Return the [X, Y] coordinate for the center point of the cell that contains the specified text.  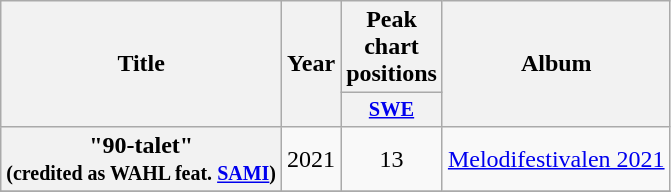
Title [142, 64]
Album [556, 64]
"90-talet"(credited as WAHL feat. SAMI) [142, 158]
Year [312, 64]
13 [392, 158]
SWE [392, 110]
Peak chart positions [392, 47]
Melodifestivalen 2021 [556, 158]
2021 [312, 158]
